Provide the (x, y) coordinate of the cell's center where the given text is located.  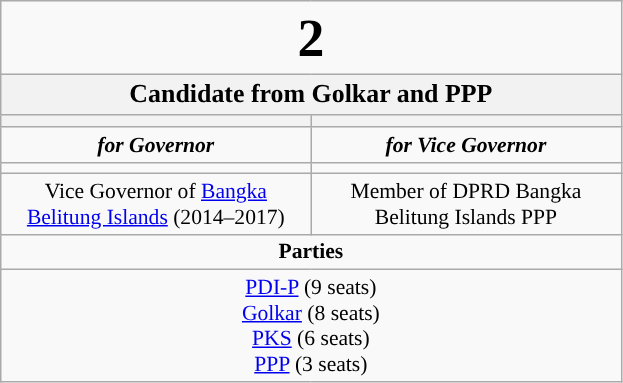
for Governor (156, 146)
Member of DPRD Bangka Belitung Islands PPP (466, 204)
PDI-P (9 seats)Golkar (8 seats)PKS (6 seats)PPP (3 seats) (311, 326)
for Vice Governor (466, 146)
Vice Governor of Bangka Belitung Islands (2014–2017) (156, 204)
Parties (311, 252)
Candidate from Golkar and PPP (311, 94)
2 (311, 38)
